Determine the (x, y) coordinate at the center of the cell enclosing the given text.  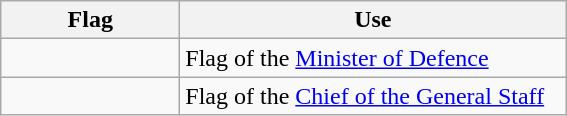
Flag of the Minister of Defence (373, 58)
Flag (90, 20)
Use (373, 20)
Flag of the Chief of the General Staff (373, 96)
